Extract the [x, y] coordinate from the center of the cell holding the provided text.  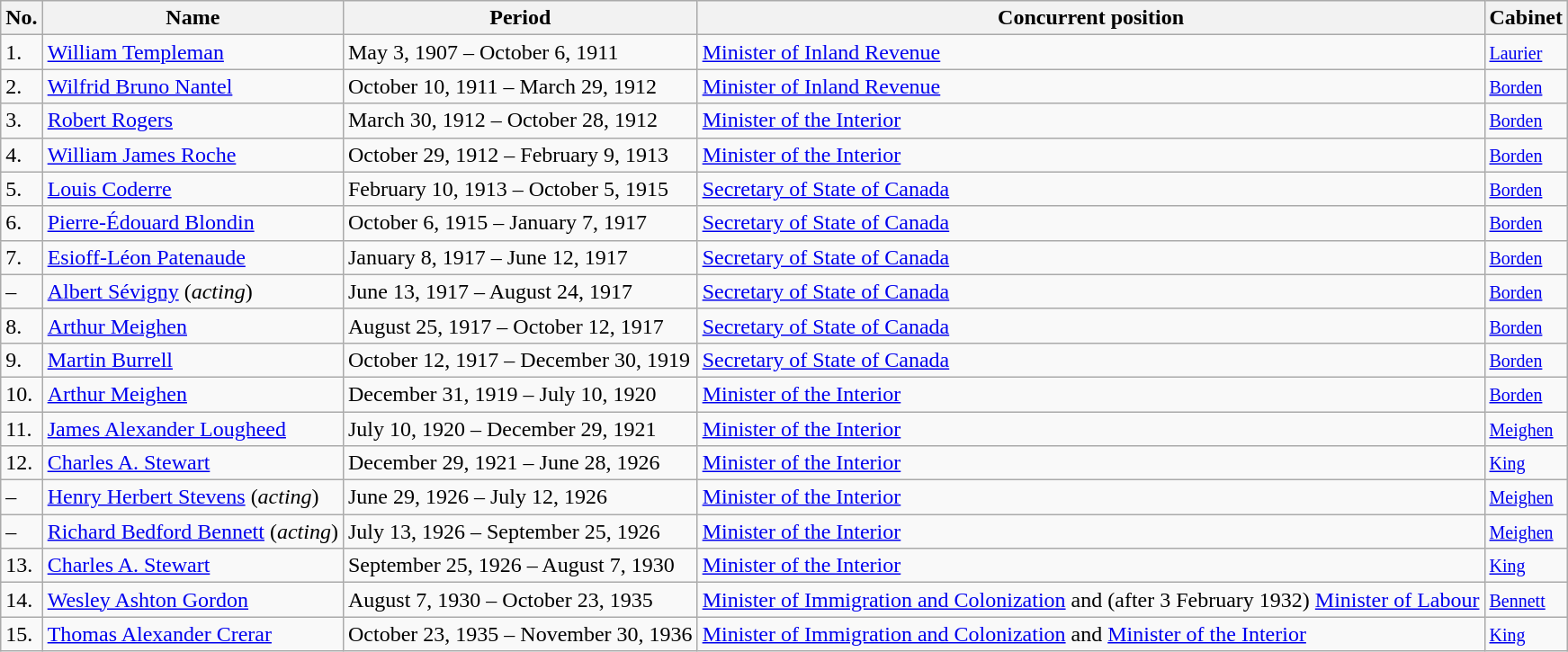
Louis Coderre [193, 189]
Bennett [1526, 600]
July 10, 1920 – December 29, 1921 [520, 429]
October 23, 1935 – November 30, 1936 [520, 634]
Wilfrid Bruno Nantel [193, 86]
Richard Bedford Bennett (acting) [193, 531]
4. [22, 155]
Cabinet [1526, 18]
May 3, 1907 – October 6, 1911 [520, 52]
July 13, 1926 – September 25, 1926 [520, 531]
October 29, 1912 – February 9, 1913 [520, 155]
Period [520, 18]
August 7, 1930 – October 23, 1935 [520, 600]
Martin Burrell [193, 360]
June 29, 1926 – July 12, 1926 [520, 497]
6. [22, 223]
2. [22, 86]
Thomas Alexander Crerar [193, 634]
No. [22, 18]
Concurrent position [1090, 18]
October 10, 1911 – March 29, 1912 [520, 86]
Esioff-Léon Patenaude [193, 257]
5. [22, 189]
December 31, 1919 – July 10, 1920 [520, 394]
Laurier [1526, 52]
Minister of Immigration and Colonization and Minister of the Interior [1090, 634]
Minister of Immigration and Colonization and (after 3 February 1932) Minister of Labour [1090, 600]
12. [22, 463]
Albert Sévigny (acting) [193, 291]
1. [22, 52]
March 30, 1912 – October 28, 1912 [520, 121]
February 10, 1913 – October 5, 1915 [520, 189]
15. [22, 634]
8. [22, 326]
June 13, 1917 – August 24, 1917 [520, 291]
Pierre-Édouard Blondin [193, 223]
James Alexander Lougheed [193, 429]
January 8, 1917 – June 12, 1917 [520, 257]
October 6, 1915 – January 7, 1917 [520, 223]
9. [22, 360]
10. [22, 394]
3. [22, 121]
Robert Rogers [193, 121]
William James Roche [193, 155]
William Templeman [193, 52]
7. [22, 257]
December 29, 1921 – June 28, 1926 [520, 463]
September 25, 1926 – August 7, 1930 [520, 566]
Henry Herbert Stevens (acting) [193, 497]
Wesley Ashton Gordon [193, 600]
August 25, 1917 – October 12, 1917 [520, 326]
Name [193, 18]
11. [22, 429]
13. [22, 566]
October 12, 1917 – December 30, 1919 [520, 360]
14. [22, 600]
